Determine the [X, Y] coordinate at the center of the cell enclosing the given text.  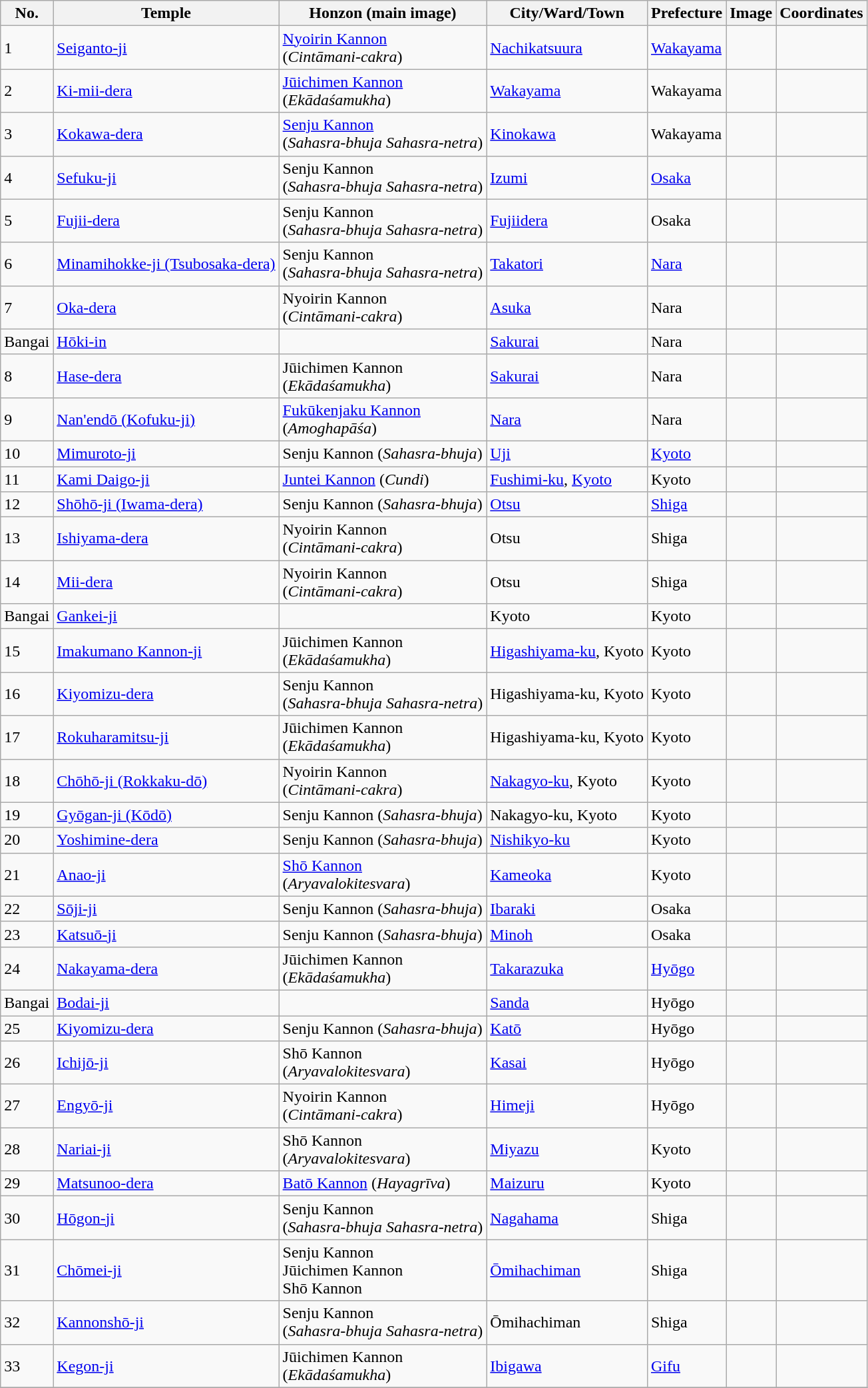
Coordinates [821, 13]
No. [27, 13]
11 [27, 479]
Miyazu [567, 1149]
28 [27, 1149]
6 [27, 264]
Minoh [567, 934]
Fujii-dera [166, 221]
Mimuroto-ji [166, 453]
18 [27, 780]
Ki-mii-dera [166, 91]
Kami Daigo-ji [166, 479]
Minamihokke-ji (Tsubosaka-dera) [166, 264]
Fujiidera [567, 221]
3 [27, 134]
Nan'endō (Kofuku-ji) [166, 419]
Oka-dera [166, 308]
Kegon-ji [166, 1366]
Asuka [567, 308]
21 [27, 875]
Kasai [567, 1062]
17 [27, 738]
Hōki-in [166, 342]
Honzon (main image) [383, 13]
5 [27, 221]
Nakayama-dera [166, 968]
Kinokawa [567, 134]
Juntei Kannon (Cundi) [383, 479]
Hōgon-ji [166, 1218]
23 [27, 934]
2 [27, 91]
30 [27, 1218]
32 [27, 1322]
Chōmei-ji [166, 1270]
14 [27, 582]
13 [27, 539]
Kokawa-dera [166, 134]
16 [27, 694]
24 [27, 968]
Image [751, 13]
Hase-dera [166, 375]
Katsuō-ji [166, 934]
25 [27, 1029]
Ishiyama-dera [166, 539]
Yoshimine-dera [166, 840]
Anao-ji [166, 875]
Prefecture [686, 13]
Takarazuka [567, 968]
Engyō-ji [166, 1106]
Rokuharamitsu-ji [166, 738]
City/Ward/Town [567, 13]
Katō [567, 1029]
9 [27, 419]
Nariai-ji [166, 1149]
Fukūkenjaku Kannon(Amoghapāśa) [383, 419]
Izumi [567, 177]
Nishikyo-ku [567, 840]
Nachikatsuura [567, 48]
Gifu [686, 1366]
Ibaraki [567, 909]
33 [27, 1366]
Himeji [567, 1106]
10 [27, 453]
15 [27, 651]
Fushimi-ku, Kyoto [567, 479]
Seiganto-ji [166, 48]
1 [27, 48]
Nagahama [567, 1218]
Uji [567, 453]
Batō Kannon (Hayagrīva) [383, 1184]
Sefuku-ji [166, 177]
Sōji-ji [166, 909]
12 [27, 505]
19 [27, 815]
Kameoka [567, 875]
Imakumano Kannon-ji [166, 651]
Bodai-ji [166, 1003]
Mii-dera [166, 582]
Ibigawa [567, 1366]
Senju KannonJūichimen KannonShō Kannon [383, 1270]
7 [27, 308]
29 [27, 1184]
Ichijō-ji [166, 1062]
20 [27, 840]
Matsunoo-dera [166, 1184]
22 [27, 909]
Gankei-ji [166, 616]
8 [27, 375]
27 [27, 1106]
Gyōgan-ji (Kōdō) [166, 815]
Shōhō-ji (Iwama-dera) [166, 505]
Chōhō-ji (Rokkaku-dō) [166, 780]
4 [27, 177]
Takatori [567, 264]
Sanda [567, 1003]
Kannonshō-ji [166, 1322]
31 [27, 1270]
26 [27, 1062]
Maizuru [567, 1184]
Temple [166, 13]
